From the cell containing the given text, extract its center point as [X, Y] coordinate. 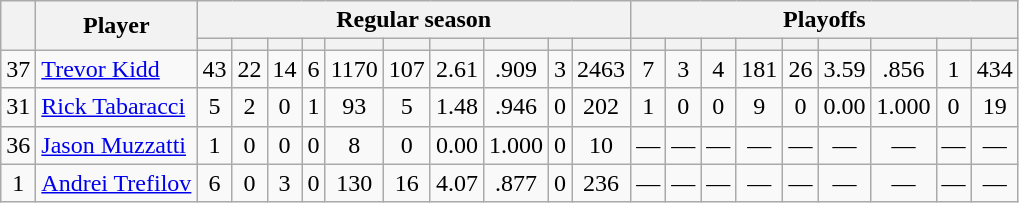
22 [250, 69]
93 [354, 107]
8 [354, 145]
2463 [602, 69]
10 [602, 145]
2 [250, 107]
1170 [354, 69]
.946 [516, 107]
Player [116, 26]
Andrei Trefilov [116, 183]
19 [994, 107]
16 [406, 183]
Playoffs [825, 20]
236 [602, 183]
26 [800, 69]
202 [602, 107]
.909 [516, 69]
181 [760, 69]
7 [648, 69]
Jason Muzzatti [116, 145]
9 [760, 107]
1.48 [456, 107]
37 [18, 69]
3.59 [844, 69]
31 [18, 107]
107 [406, 69]
130 [354, 183]
4 [718, 69]
.877 [516, 183]
36 [18, 145]
2.61 [456, 69]
Regular season [414, 20]
Trevor Kidd [116, 69]
43 [214, 69]
4.07 [456, 183]
14 [284, 69]
434 [994, 69]
Rick Tabaracci [116, 107]
.856 [904, 69]
